Locate the cell with the specified text and output its (x, y) center coordinate. 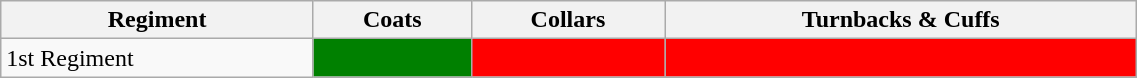
Turnbacks & Cuffs (901, 20)
Regiment (158, 20)
1st Regiment (158, 58)
Coats (392, 20)
Collars (568, 20)
